Scan for the cell matching the given text and deliver its (X, Y) coordinate at center. 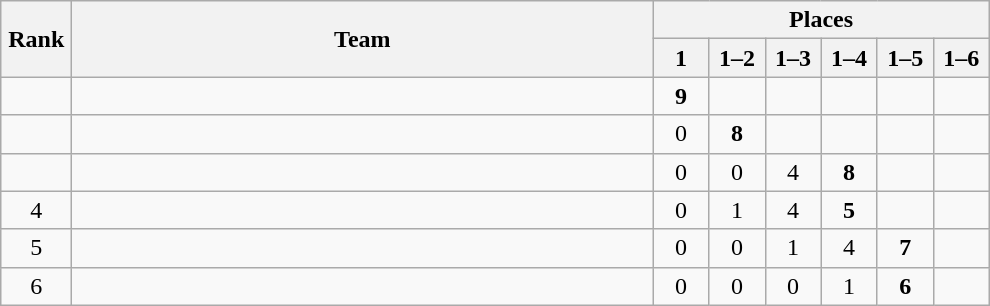
Team (362, 39)
1–2 (737, 58)
7 (905, 248)
1–3 (793, 58)
1–4 (849, 58)
1–6 (961, 58)
9 (681, 96)
Rank (36, 39)
Places (821, 20)
1–5 (905, 58)
